Detect which cell encompasses the target text, then output its (x, y) center coordinate. 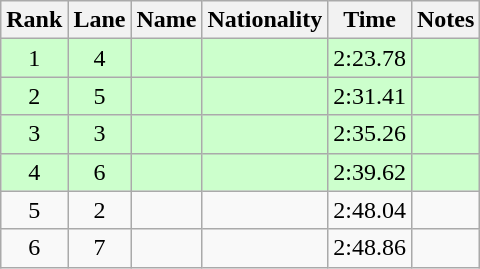
Time (370, 20)
Name (166, 20)
7 (100, 248)
Lane (100, 20)
Nationality (265, 20)
2:31.41 (370, 96)
Rank (34, 20)
2:23.78 (370, 58)
Notes (445, 20)
2:35.26 (370, 134)
2:39.62 (370, 172)
2:48.86 (370, 248)
1 (34, 58)
2:48.04 (370, 210)
